Scan for the cell matching the given text and deliver its (x, y) coordinate at center. 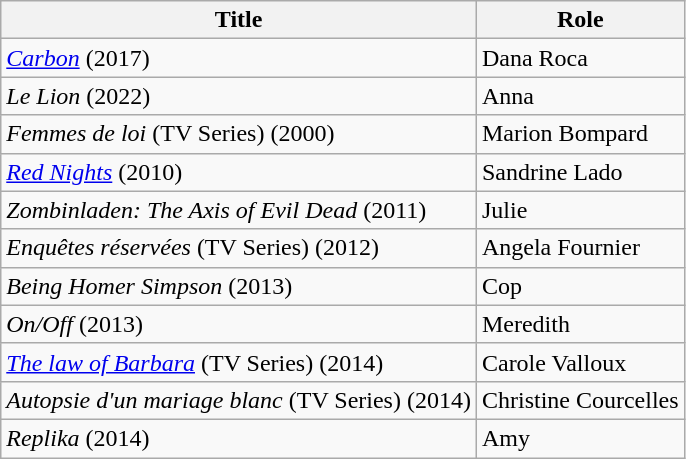
Being Homer Simpson (2013) (239, 286)
Amy (580, 438)
Red Nights (2010) (239, 172)
Marion Bompard (580, 134)
Cop (580, 286)
Autopsie d'un mariage blanc (TV Series) (2014) (239, 400)
Dana Roca (580, 58)
Zombinladen: The Axis of Evil Dead (2011) (239, 210)
Meredith (580, 324)
Enquêtes réservées (TV Series) (2012) (239, 248)
Christine Courcelles (580, 400)
Le Lion (2022) (239, 96)
Angela Fournier (580, 248)
The law of Barbara (TV Series) (2014) (239, 362)
On/Off (2013) (239, 324)
Femmes de loi (TV Series) (2000) (239, 134)
Sandrine Lado (580, 172)
Carole Valloux (580, 362)
Julie (580, 210)
Replika (2014) (239, 438)
Anna (580, 96)
Title (239, 20)
Carbon (2017) (239, 58)
Role (580, 20)
